Locate the cell with the specified text and output its [X, Y] center coordinate. 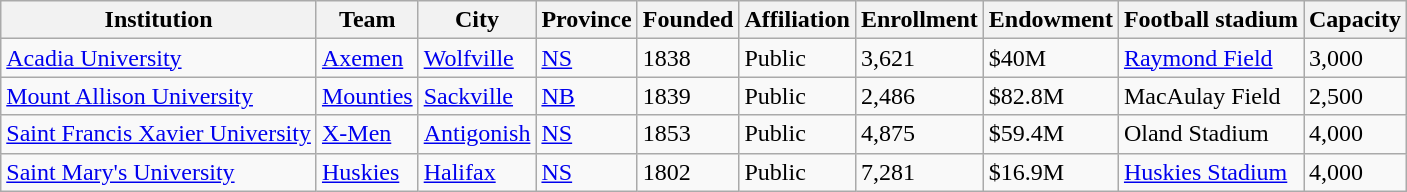
Huskies Stadium [1210, 172]
1839 [688, 96]
1853 [688, 134]
Sackville [477, 96]
Football stadium [1210, 20]
Wolfville [477, 58]
Institution [159, 20]
1838 [688, 58]
Saint Francis Xavier University [159, 134]
$59.4M [1050, 134]
Capacity [1356, 20]
Huskies [367, 172]
1802 [688, 172]
Endowment [1050, 20]
Antigonish [477, 134]
MacAulay Field [1210, 96]
$16.9M [1050, 172]
NB [586, 96]
Saint Mary's University [159, 172]
City [477, 20]
Raymond Field [1210, 58]
Mounties [367, 96]
Acadia University [159, 58]
Axemen [367, 58]
$40M [1050, 58]
7,281 [919, 172]
2,486 [919, 96]
4,875 [919, 134]
Province [586, 20]
X-Men [367, 134]
$82.8M [1050, 96]
3,621 [919, 58]
Halifax [477, 172]
Enrollment [919, 20]
Oland Stadium [1210, 134]
Founded [688, 20]
Affiliation [797, 20]
Team [367, 20]
3,000 [1356, 58]
Mount Allison University [159, 96]
2,500 [1356, 96]
